Determine the (X, Y) coordinate at the center of the cell enclosing the given text.  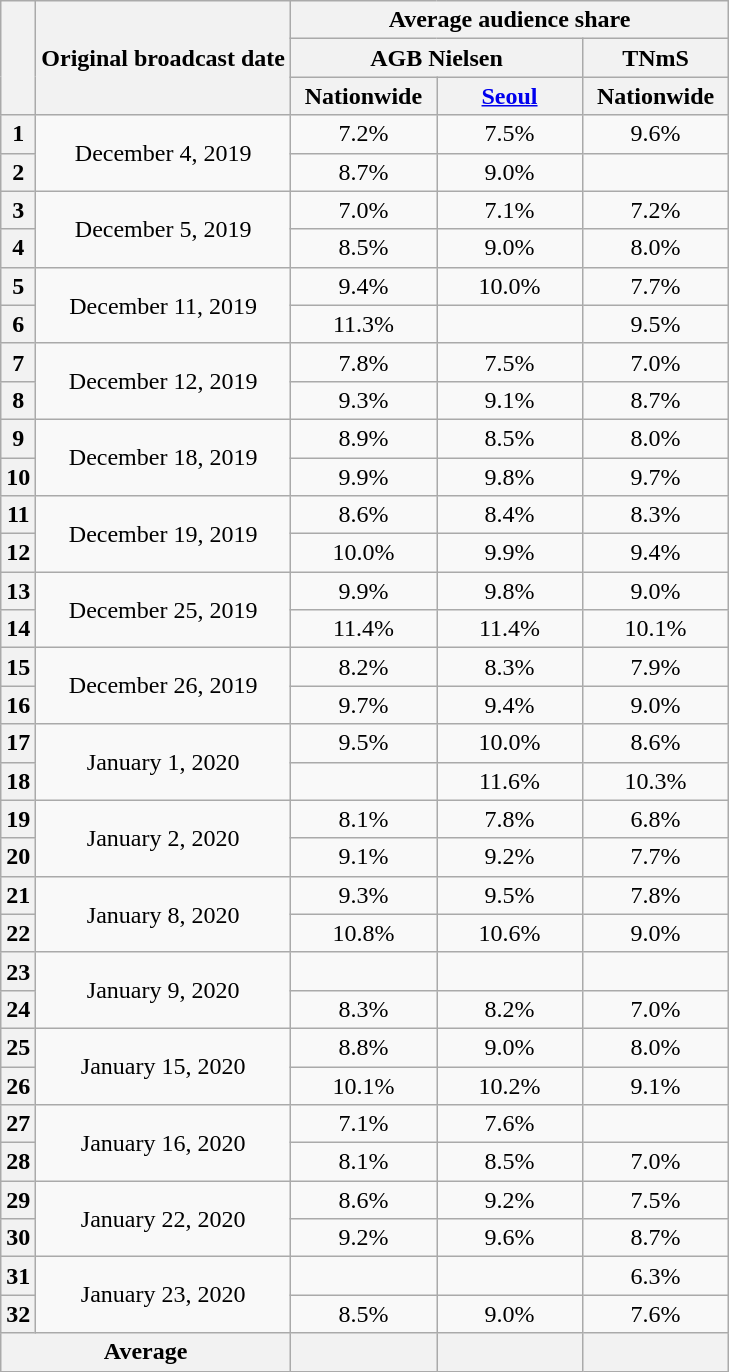
December 5, 2019 (164, 229)
32 (18, 1314)
25 (18, 1047)
8 (18, 400)
4 (18, 248)
January 23, 2020 (164, 1295)
January 9, 2020 (164, 990)
11.6% (509, 781)
29 (18, 1200)
December 18, 2019 (164, 457)
December 12, 2019 (164, 381)
Seoul (509, 96)
8.8% (363, 1047)
January 1, 2020 (164, 762)
10.8% (363, 933)
2 (18, 172)
January 2, 2020 (164, 838)
December 4, 2019 (164, 153)
10.3% (656, 781)
15 (18, 667)
Average (146, 1352)
30 (18, 1238)
10 (18, 477)
December 25, 2019 (164, 610)
3 (18, 210)
14 (18, 629)
9 (18, 438)
28 (18, 1162)
January 22, 2020 (164, 1219)
January 8, 2020 (164, 914)
Average audience share (509, 20)
Original broadcast date (164, 58)
13 (18, 591)
23 (18, 971)
6.8% (656, 819)
1 (18, 134)
11.3% (363, 324)
31 (18, 1276)
8.9% (363, 438)
27 (18, 1124)
January 15, 2020 (164, 1066)
TNmS (656, 58)
5 (18, 286)
7 (18, 362)
11 (18, 515)
22 (18, 933)
7.9% (656, 667)
16 (18, 705)
24 (18, 1009)
17 (18, 743)
18 (18, 781)
26 (18, 1085)
6 (18, 324)
19 (18, 819)
12 (18, 553)
10.6% (509, 933)
6.3% (656, 1276)
December 19, 2019 (164, 534)
January 16, 2020 (164, 1143)
AGB Nielsen (436, 58)
December 11, 2019 (164, 305)
8.4% (509, 515)
December 26, 2019 (164, 686)
10.2% (509, 1085)
20 (18, 857)
21 (18, 895)
